For the text-containing cell, return its midpoint in [X, Y] coordinate format. 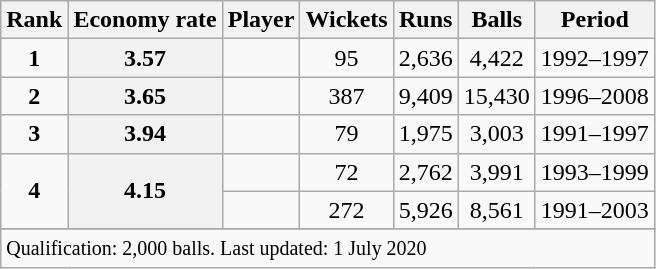
Player [261, 20]
4 [34, 191]
1993–1999 [594, 172]
72 [346, 172]
3.57 [145, 58]
8,561 [496, 210]
3,003 [496, 134]
3 [34, 134]
Period [594, 20]
Runs [426, 20]
3.94 [145, 134]
79 [346, 134]
1991–1997 [594, 134]
2,636 [426, 58]
15,430 [496, 96]
3.65 [145, 96]
Rank [34, 20]
1,975 [426, 134]
1 [34, 58]
2 [34, 96]
4,422 [496, 58]
1991–2003 [594, 210]
272 [346, 210]
4.15 [145, 191]
3,991 [496, 172]
95 [346, 58]
2,762 [426, 172]
387 [346, 96]
Qualification: 2,000 balls. Last updated: 1 July 2020 [328, 248]
Balls [496, 20]
Wickets [346, 20]
Economy rate [145, 20]
5,926 [426, 210]
9,409 [426, 96]
1992–1997 [594, 58]
1996–2008 [594, 96]
